Provide the (x, y) coordinate of the cell's center where the given text is located.  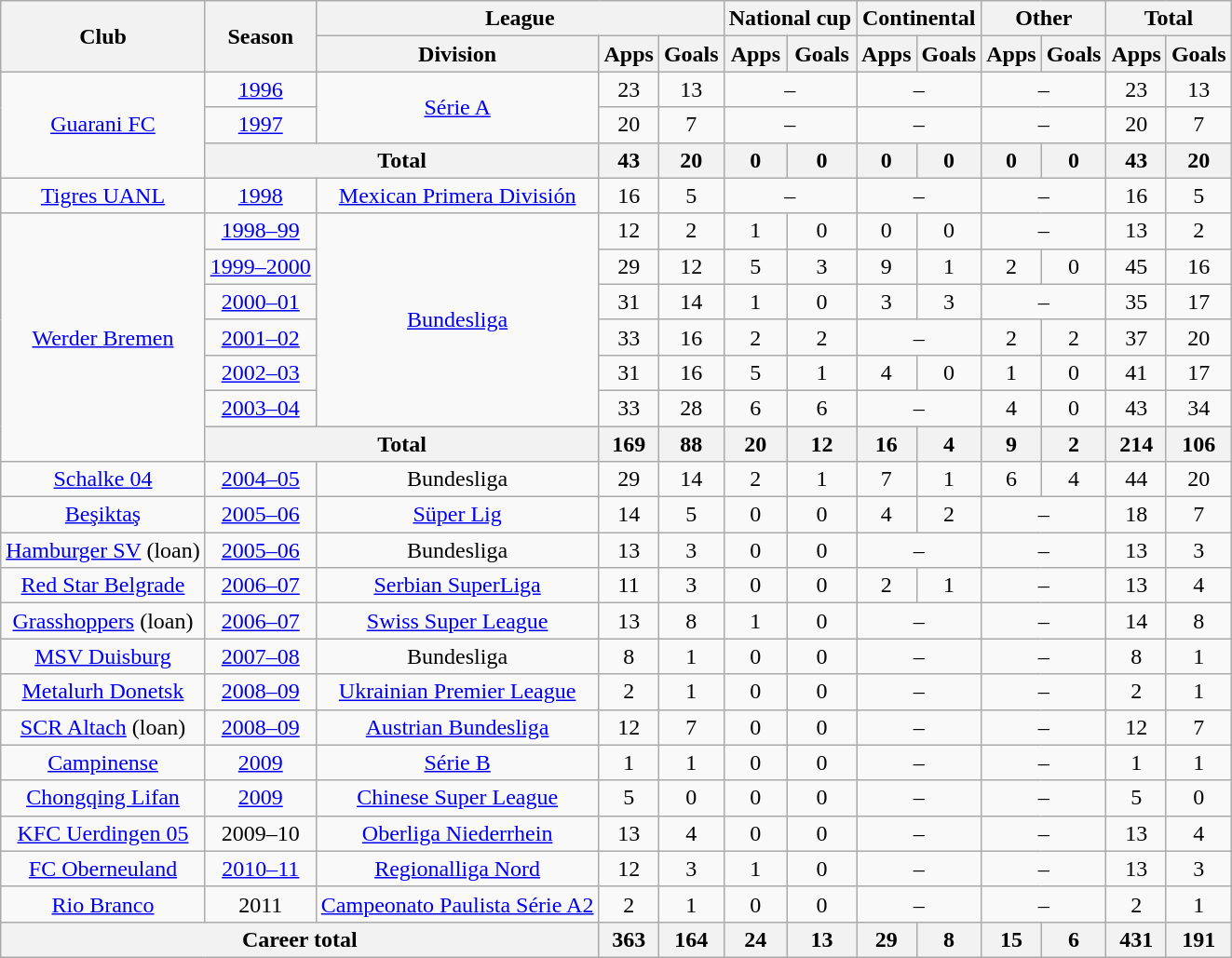
2002–03 (261, 372)
169 (629, 444)
191 (1198, 939)
88 (691, 444)
41 (1136, 372)
Ukrainian Premier League (457, 692)
106 (1198, 444)
Campinense (102, 762)
1998–99 (261, 231)
164 (691, 939)
1998 (261, 196)
2010–11 (261, 869)
Tigres UANL (102, 196)
Série B (457, 762)
Serbian SuperLiga (457, 586)
2009–10 (261, 833)
Rio Branco (102, 904)
34 (1198, 408)
2003–04 (261, 408)
2004–05 (261, 479)
Red Star Belgrade (102, 586)
Austrian Bundesliga (457, 727)
Chinese Super League (457, 798)
2001–02 (261, 337)
National cup (790, 19)
KFC Uerdingen 05 (102, 833)
SCR Altach (loan) (102, 727)
37 (1136, 337)
Beşiktaş (102, 515)
Continental (919, 19)
Mexican Primera División (457, 196)
Chongqing Lifan (102, 798)
35 (1136, 302)
45 (1136, 266)
214 (1136, 444)
Hamburger SV (loan) (102, 550)
Metalurh Donetsk (102, 692)
Campeonato Paulista Série A2 (457, 904)
2000–01 (261, 302)
1999–2000 (261, 266)
Oberliga Niederrhein (457, 833)
Career total (300, 939)
28 (691, 408)
MSV Duisburg (102, 656)
League (520, 19)
44 (1136, 479)
Série A (457, 107)
Swiss Super League (457, 621)
Season (261, 36)
2007–08 (261, 656)
24 (755, 939)
2011 (261, 904)
Club (102, 36)
Süper Lig (457, 515)
11 (629, 586)
431 (1136, 939)
Werder Bremen (102, 337)
Other (1044, 19)
Division (457, 54)
Grasshoppers (loan) (102, 621)
15 (1011, 939)
FC Oberneuland (102, 869)
Guarani FC (102, 125)
18 (1136, 515)
1996 (261, 89)
363 (629, 939)
1997 (261, 125)
Regionalliga Nord (457, 869)
Schalke 04 (102, 479)
